Return [x, y] of the center of cell containing provided text 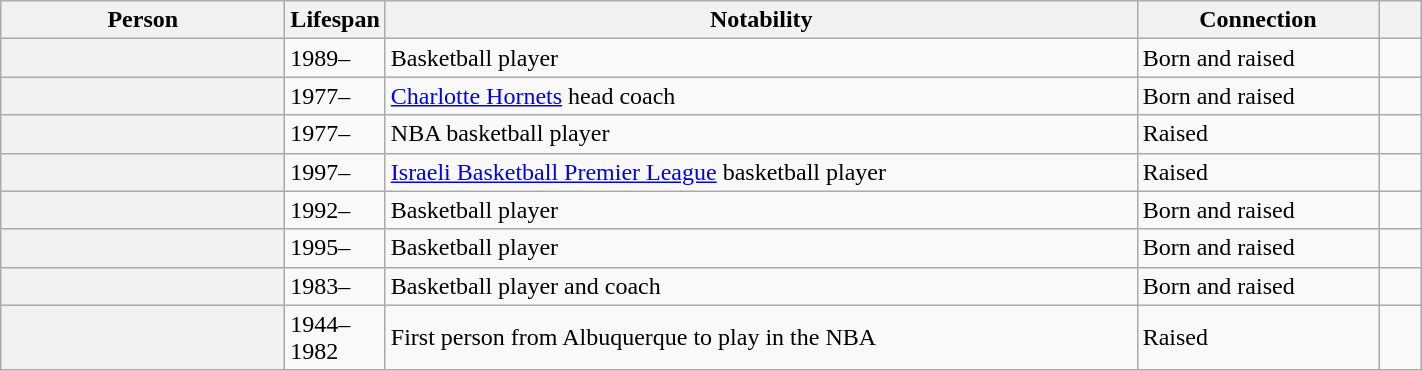
1944–1982 [335, 338]
Basketball player and coach [761, 286]
Charlotte Hornets head coach [761, 96]
1995– [335, 248]
Connection [1258, 20]
Notability [761, 20]
1983– [335, 286]
1997– [335, 172]
First person from Albuquerque to play in the NBA [761, 338]
Israeli Basketball Premier League basketball player [761, 172]
1992– [335, 210]
1989– [335, 58]
Lifespan [335, 20]
Person [143, 20]
NBA basketball player [761, 134]
